Return [x, y] of the center of cell containing provided text 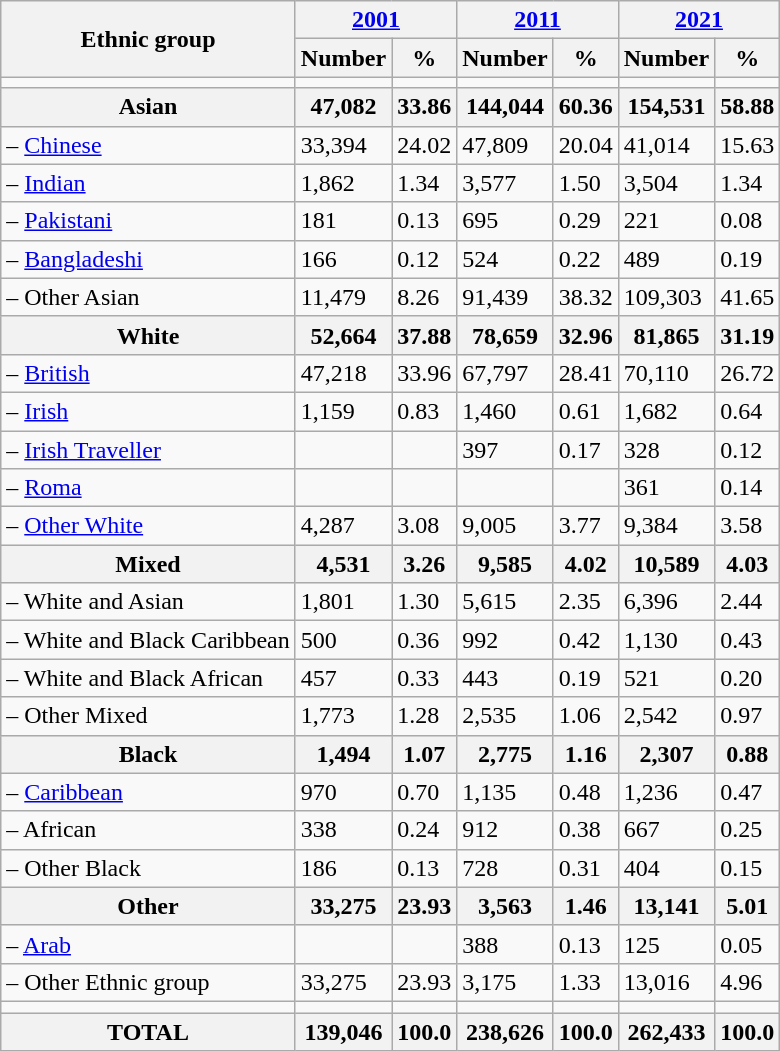
0.48 [586, 792]
3.58 [748, 526]
1,773 [343, 716]
0.61 [586, 411]
1.33 [586, 982]
41,014 [666, 145]
3,504 [666, 183]
Asian [148, 107]
0.42 [586, 640]
2,535 [505, 716]
0.47 [748, 792]
125 [666, 944]
1.28 [424, 716]
47,809 [505, 145]
28.41 [586, 373]
524 [505, 259]
992 [505, 640]
2.35 [586, 602]
3.77 [586, 526]
– Other Asian [148, 297]
0.38 [586, 830]
166 [343, 259]
47,218 [343, 373]
70,110 [666, 373]
109,303 [666, 297]
0.24 [424, 830]
– Irish [148, 411]
181 [343, 221]
1,682 [666, 411]
695 [505, 221]
0.88 [748, 754]
2,775 [505, 754]
8.26 [424, 297]
31.19 [748, 335]
– Indian [148, 183]
0.31 [586, 868]
3,563 [505, 906]
0.97 [748, 716]
238,626 [505, 1031]
139,046 [343, 1031]
144,044 [505, 107]
– Other Ethnic group [148, 982]
33,394 [343, 145]
33.96 [424, 373]
9,585 [505, 564]
– White and Black African [148, 678]
– Bangladeshi [148, 259]
78,659 [505, 335]
9,384 [666, 526]
White [148, 335]
0.36 [424, 640]
2,307 [666, 754]
4.96 [748, 982]
728 [505, 868]
521 [666, 678]
0.25 [748, 830]
457 [343, 678]
58.88 [748, 107]
37.88 [424, 335]
47,082 [343, 107]
0.64 [748, 411]
Mixed [148, 564]
9,005 [505, 526]
0.29 [586, 221]
24.02 [424, 145]
1,159 [343, 411]
4.02 [586, 564]
Other [148, 906]
0.33 [424, 678]
– White and Asian [148, 602]
TOTAL [148, 1031]
388 [505, 944]
0.22 [586, 259]
– Other Mixed [148, 716]
3.08 [424, 526]
1,130 [666, 640]
2021 [698, 20]
11,479 [343, 297]
361 [666, 488]
1.16 [586, 754]
912 [505, 830]
5.01 [748, 906]
38.32 [586, 297]
6,396 [666, 602]
15.63 [748, 145]
20.04 [586, 145]
0.20 [748, 678]
1,460 [505, 411]
262,433 [666, 1031]
10,589 [666, 564]
1.30 [424, 602]
0.17 [586, 449]
667 [666, 830]
– Other Black [148, 868]
– British [148, 373]
328 [666, 449]
13,141 [666, 906]
154,531 [666, 107]
186 [343, 868]
0.70 [424, 792]
1,494 [343, 754]
0.15 [748, 868]
Black [148, 754]
4.03 [748, 564]
13,016 [666, 982]
443 [505, 678]
2,542 [666, 716]
– Irish Traveller [148, 449]
32.96 [586, 335]
1.46 [586, 906]
– Arab [148, 944]
2001 [376, 20]
0.08 [748, 221]
489 [666, 259]
Ethnic group [148, 39]
– Caribbean [148, 792]
3.26 [424, 564]
3,577 [505, 183]
– Pakistani [148, 221]
1,801 [343, 602]
60.36 [586, 107]
41.65 [748, 297]
5,615 [505, 602]
397 [505, 449]
4,531 [343, 564]
– Roma [148, 488]
0.43 [748, 640]
– Chinese [148, 145]
221 [666, 221]
1,862 [343, 183]
67,797 [505, 373]
2011 [538, 20]
– African [148, 830]
52,664 [343, 335]
4,287 [343, 526]
1,135 [505, 792]
81,865 [666, 335]
– White and Black Caribbean [148, 640]
– Other White [148, 526]
404 [666, 868]
0.14 [748, 488]
1.07 [424, 754]
91,439 [505, 297]
2.44 [748, 602]
500 [343, 640]
26.72 [748, 373]
1,236 [666, 792]
3,175 [505, 982]
338 [343, 830]
0.05 [748, 944]
970 [343, 792]
1.50 [586, 183]
0.83 [424, 411]
33.86 [424, 107]
1.06 [586, 716]
